Pinpoint the cell where the given text exists, returning its [x, y] midpoint coordinate. 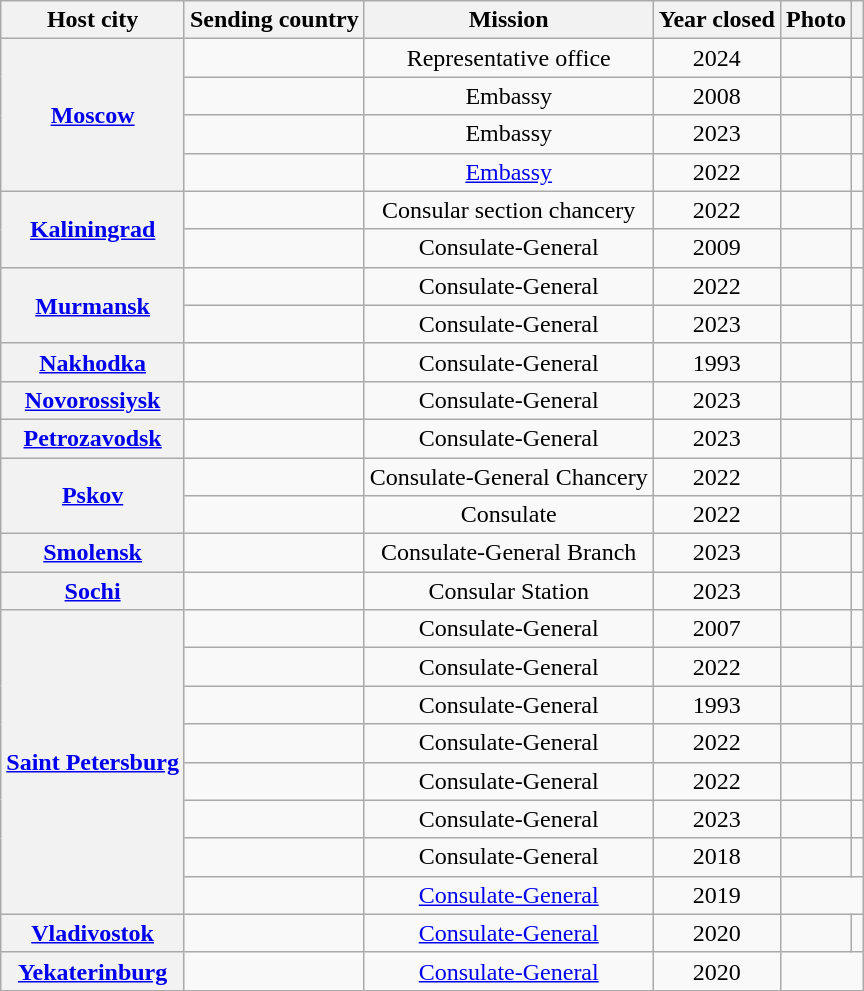
Mission [508, 20]
Year closed [716, 20]
Consulate-General Branch [508, 553]
Consular Station [508, 591]
Smolensk [93, 553]
Kaliningrad [93, 229]
Consulate [508, 515]
Murmansk [93, 305]
2007 [716, 629]
2024 [716, 58]
Consular section chancery [508, 210]
Photo [816, 20]
Vladivostok [93, 933]
Nakhodka [93, 362]
Representative office [508, 58]
Petrozavodsk [93, 438]
Consulate-General Chancery [508, 477]
2009 [716, 248]
2018 [716, 857]
Sending country [274, 20]
Host city [93, 20]
Sochi [93, 591]
Moscow [93, 115]
2019 [716, 895]
2008 [716, 96]
Saint Petersburg [93, 762]
Novorossiysk [93, 400]
Pskov [93, 496]
Yekaterinburg [93, 971]
